Find where the given text appears and provide that cell's center as [X, Y] coordinate. 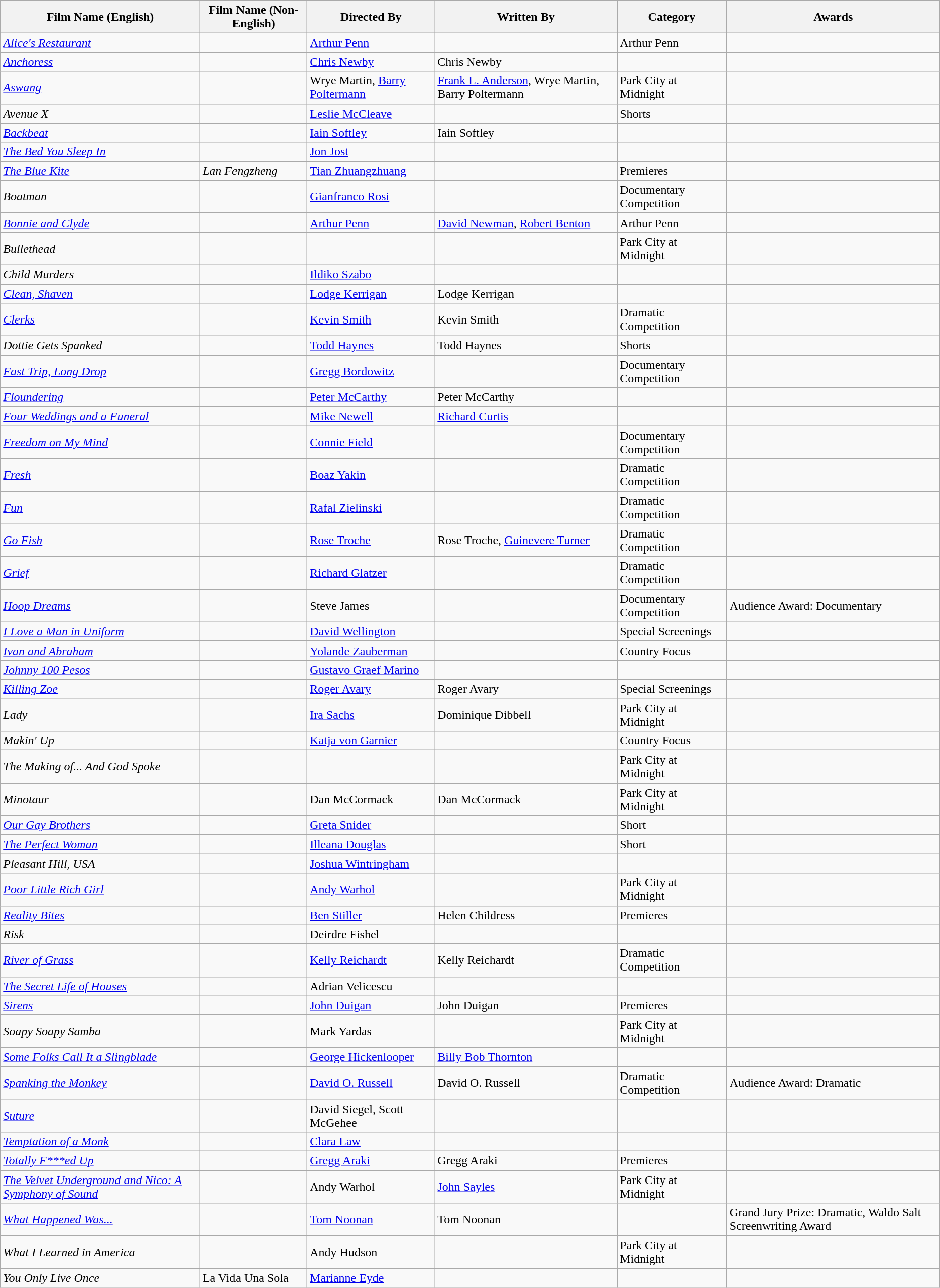
Floundering [100, 397]
Tian Zhuangzhuang [371, 171]
Temptation of a Monk [100, 1142]
Andy Hudson [371, 1252]
Hoop Dreams [100, 606]
The Blue Kite [100, 171]
Mike Newell [371, 416]
What I Learned in America [100, 1252]
Billy Bob Thornton [526, 1057]
Alice's Restaurant [100, 43]
Lady [100, 714]
I Love a Man in Uniform [100, 631]
Poor Little Rich Girl [100, 889]
Ildiko Szabo [371, 274]
La Vida Una Sola [253, 1278]
Dottie Gets Spanked [100, 346]
Clerks [100, 319]
Four Weddings and a Funeral [100, 416]
Awards [833, 17]
Marianne Eyde [371, 1278]
Bonnie and Clyde [100, 223]
Soapy Soapy Samba [100, 1031]
Frank L. Anderson, Wrye Martin, Barry Poltermann [526, 87]
Lan Fengzheng [253, 171]
Bullethead [100, 248]
Killing Zoe [100, 689]
You Only Live Once [100, 1278]
Makin' Up [100, 741]
John Sayles [526, 1187]
Richard Glatzer [371, 573]
The Making of... And God Spoke [100, 767]
Jon Jost [371, 152]
Pleasant Hill, USA [100, 864]
What Happened Was... [100, 1220]
Fresh [100, 475]
Suture [100, 1115]
Rose Troche [371, 541]
Go Fish [100, 541]
Written By [526, 17]
Ivan and Abraham [100, 651]
Sirens [100, 1005]
David Siegel, Scott McGehee [371, 1115]
Film Name (English) [100, 17]
Freedom on My Mind [100, 442]
Category [672, 17]
Boatman [100, 197]
Directed By [371, 17]
The Perfect Woman [100, 844]
Gustavo Graef Marino [371, 670]
Adrian Velicescu [371, 986]
Clara Law [371, 1142]
Film Name (Non-English) [253, 17]
Audience Award: Documentary [833, 606]
Gianfranco Rosi [371, 197]
Avenue X [100, 114]
Our Gay Brothers [100, 825]
Gregg Bordowitz [371, 372]
Helen Childress [526, 915]
Minotaur [100, 800]
Mark Yardas [371, 1031]
Totally F***ed Up [100, 1161]
Fast Trip, Long Drop [100, 372]
Aswang [100, 87]
Boaz Yakin [371, 475]
Rose Troche, Guinevere Turner [526, 541]
Spanking the Monkey [100, 1083]
Connie Field [371, 442]
Child Murders [100, 274]
Dominique Dibbell [526, 714]
Steve James [371, 606]
David Wellington [371, 631]
Risk [100, 934]
Greta Snider [371, 825]
Ira Sachs [371, 714]
Katja von Garnier [371, 741]
Backbeat [100, 133]
The Bed You Sleep In [100, 152]
David Newman, Robert Benton [526, 223]
Rafal Zielinski [371, 507]
The Velvet Underground and Nico: A Symphony of Sound [100, 1187]
Reality Bites [100, 915]
Yolande Zauberman [371, 651]
River of Grass [100, 960]
Illeana Douglas [371, 844]
Grand Jury Prize: Dramatic, Waldo Salt Screenwriting Award [833, 1220]
Some Folks Call It a Slingblade [100, 1057]
George Hickenlooper [371, 1057]
Audience Award: Dramatic [833, 1083]
Anchoress [100, 62]
Deirdre Fishel [371, 934]
Richard Curtis [526, 416]
The Secret Life of Houses [100, 986]
Fun [100, 507]
Leslie McCleave [371, 114]
Ben Stiller [371, 915]
Grief [100, 573]
Joshua Wintringham [371, 864]
Wrye Martin, Barry Poltermann [371, 87]
Clean, Shaven [100, 294]
Johnny 100 Pesos [100, 670]
